Find where the given text appears and provide that cell's center as (x, y) coordinate. 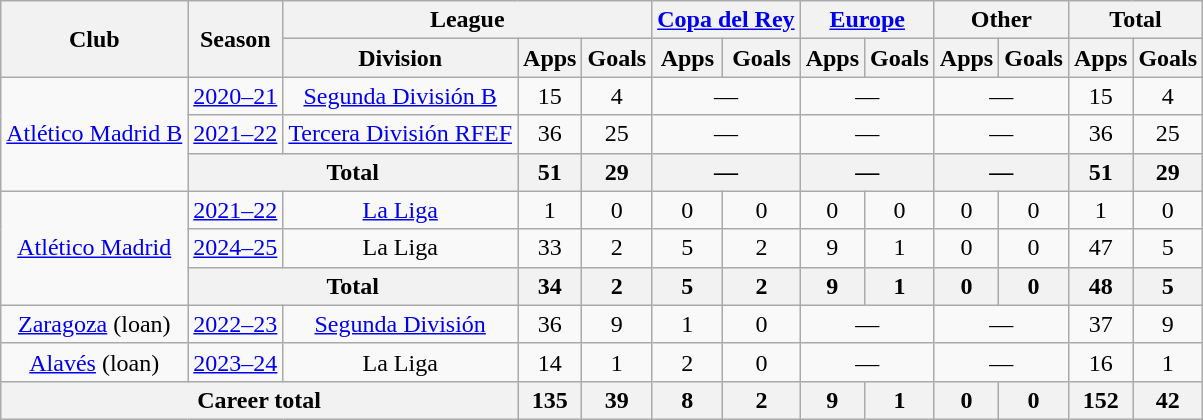
League (468, 20)
37 (1100, 324)
Division (400, 58)
42 (1168, 400)
34 (550, 286)
Zaragoza (loan) (94, 324)
47 (1100, 248)
Atlético Madrid (94, 248)
33 (550, 248)
2020–21 (236, 96)
Segunda División B (400, 96)
Alavés (loan) (94, 362)
Segunda División (400, 324)
Atlético Madrid B (94, 134)
Career total (260, 400)
39 (617, 400)
16 (1100, 362)
135 (550, 400)
Europe (867, 20)
14 (550, 362)
2022–23 (236, 324)
Other (1001, 20)
8 (688, 400)
2023–24 (236, 362)
48 (1100, 286)
152 (1100, 400)
Club (94, 39)
2024–25 (236, 248)
Season (236, 39)
Copa del Rey (726, 20)
Tercera División RFEF (400, 134)
